Find where the given text appears and provide that cell's center as [X, Y] coordinate. 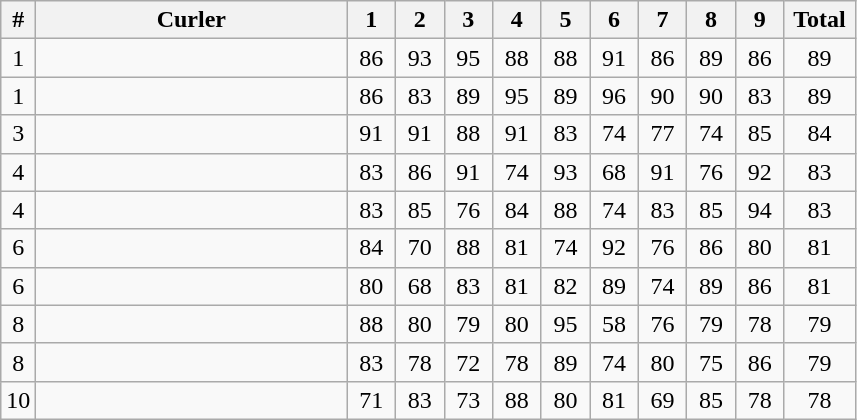
69 [662, 400]
5 [566, 20]
9 [760, 20]
94 [760, 210]
77 [662, 134]
# [18, 20]
10 [18, 400]
Curler [192, 20]
Total [820, 20]
72 [468, 362]
58 [614, 324]
70 [420, 248]
96 [614, 96]
75 [712, 362]
2 [420, 20]
71 [372, 400]
73 [468, 400]
82 [566, 286]
7 [662, 20]
